Identify which cell holds the provided text, then report its (X, Y) central coordinate. 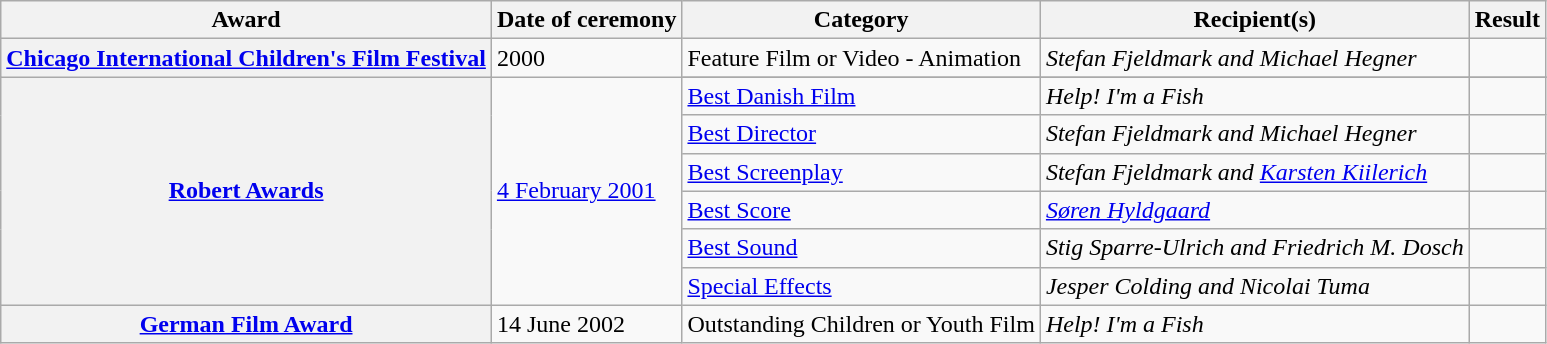
Robert Awards (246, 191)
Best Screenplay (861, 172)
Result (1507, 20)
Stig Sparre-Ulrich and Friedrich M. Dosch (1254, 248)
Stefan Fjeldmark and Karsten Kiilerich (1254, 172)
German Film Award (246, 324)
Best Danish Film (861, 96)
4 February 2001 (586, 191)
Best Director (861, 134)
Recipient(s) (1254, 20)
14 June 2002 (586, 324)
Category (861, 20)
Date of ceremony (586, 20)
Feature Film or Video - Animation (861, 58)
Chicago International Children's Film Festival (246, 58)
Søren Hyldgaard (1254, 210)
Special Effects (861, 286)
Best Sound (861, 248)
Outstanding Children or Youth Film (861, 324)
Award (246, 20)
Jesper Colding and Nicolai Tuma (1254, 286)
Best Score (861, 210)
2000 (586, 58)
